Identify which cell holds the provided text, then report its (x, y) central coordinate. 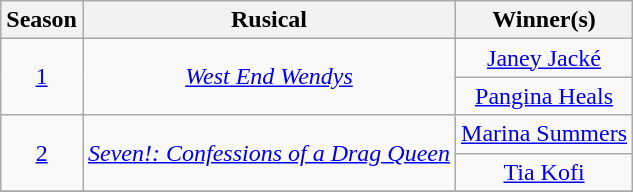
West End Wendys (268, 77)
Seven!: Confessions of a Drag Queen (268, 153)
2 (42, 153)
Season (42, 20)
Winner(s) (544, 20)
Tia Kofi (544, 172)
1 (42, 77)
Janey Jacké (544, 58)
Pangina Heals (544, 96)
Rusical (268, 20)
Marina Summers (544, 134)
